Identify which cell holds the provided text, then report its [X, Y] central coordinate. 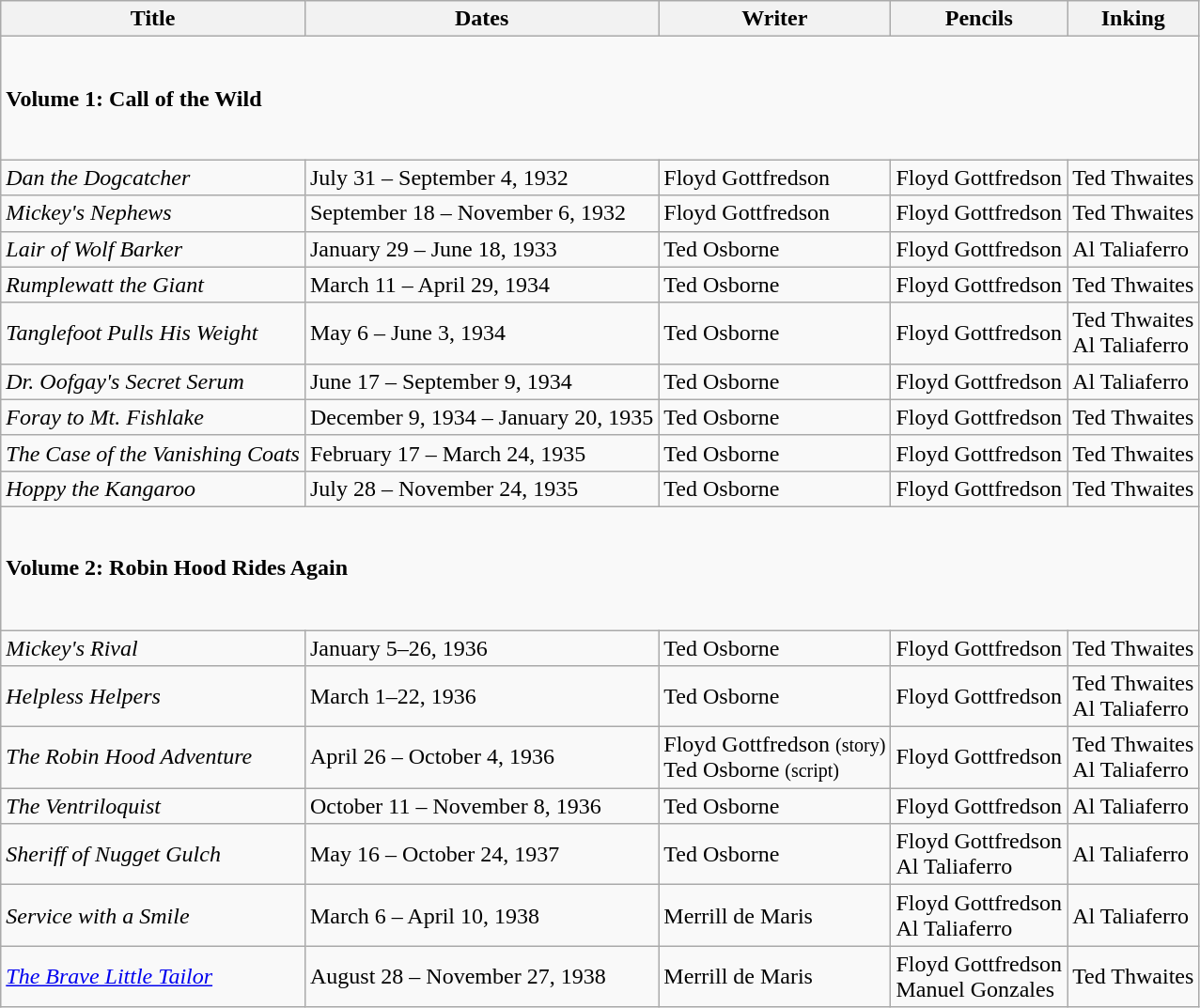
March 6 – April 10, 1938 [481, 915]
The Brave Little Tailor [153, 977]
September 18 – November 6, 1932 [481, 213]
Tanglefoot Pulls His Weight [153, 333]
March 11 – April 29, 1934 [481, 285]
Title [153, 19]
Writer [774, 19]
Floyd GottfredsonManuel Gonzales [979, 977]
Service with a Smile [153, 915]
Pencils [979, 19]
February 17 – March 24, 1935 [481, 453]
Volume 2: Robin Hood Rides Again [600, 567]
Dan the Dogcatcher [153, 178]
August 28 – November 27, 1938 [481, 977]
Lair of Wolf Barker [153, 249]
Floyd Gottfredson (story)Ted Osborne (script) [774, 757]
Hoppy the Kangaroo [153, 488]
Mickey's Nephews [153, 213]
Foray to Mt. Fishlake [153, 417]
March 1–22, 1936 [481, 697]
Dr. Oofgay's Secret Serum [153, 381]
Dates [481, 19]
April 26 – October 4, 1936 [481, 757]
The Robin Hood Adventure [153, 757]
Volume 1: Call of the Wild [600, 98]
December 9, 1934 – January 20, 1935 [481, 417]
July 31 – September 4, 1932 [481, 178]
Rumplewatt the Giant [153, 285]
May 16 – October 24, 1937 [481, 855]
October 11 – November 8, 1936 [481, 806]
June 17 – September 9, 1934 [481, 381]
January 5–26, 1936 [481, 647]
The Case of the Vanishing Coats [153, 453]
May 6 – June 3, 1934 [481, 333]
Helpless Helpers [153, 697]
Mickey's Rival [153, 647]
The Ventriloquist [153, 806]
July 28 – November 24, 1935 [481, 488]
Sheriff of Nugget Gulch [153, 855]
Inking [1133, 19]
January 29 – June 18, 1933 [481, 249]
